Detect which cell encompasses the target text, then output its [X, Y] center coordinate. 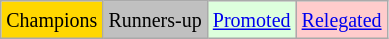
Promoted [252, 20]
Relegated [342, 20]
Runners-up [155, 20]
Champions [52, 20]
